Provide the (x, y) coordinate of the cell's center where the given text is located.  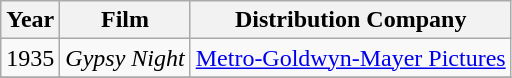
Distribution Company (350, 20)
Year (30, 20)
Film (125, 20)
1935 (30, 58)
Metro-Goldwyn-Mayer Pictures (350, 58)
Gypsy Night (125, 58)
